Provide the (x, y) coordinate of the cell's center where the given text is located.  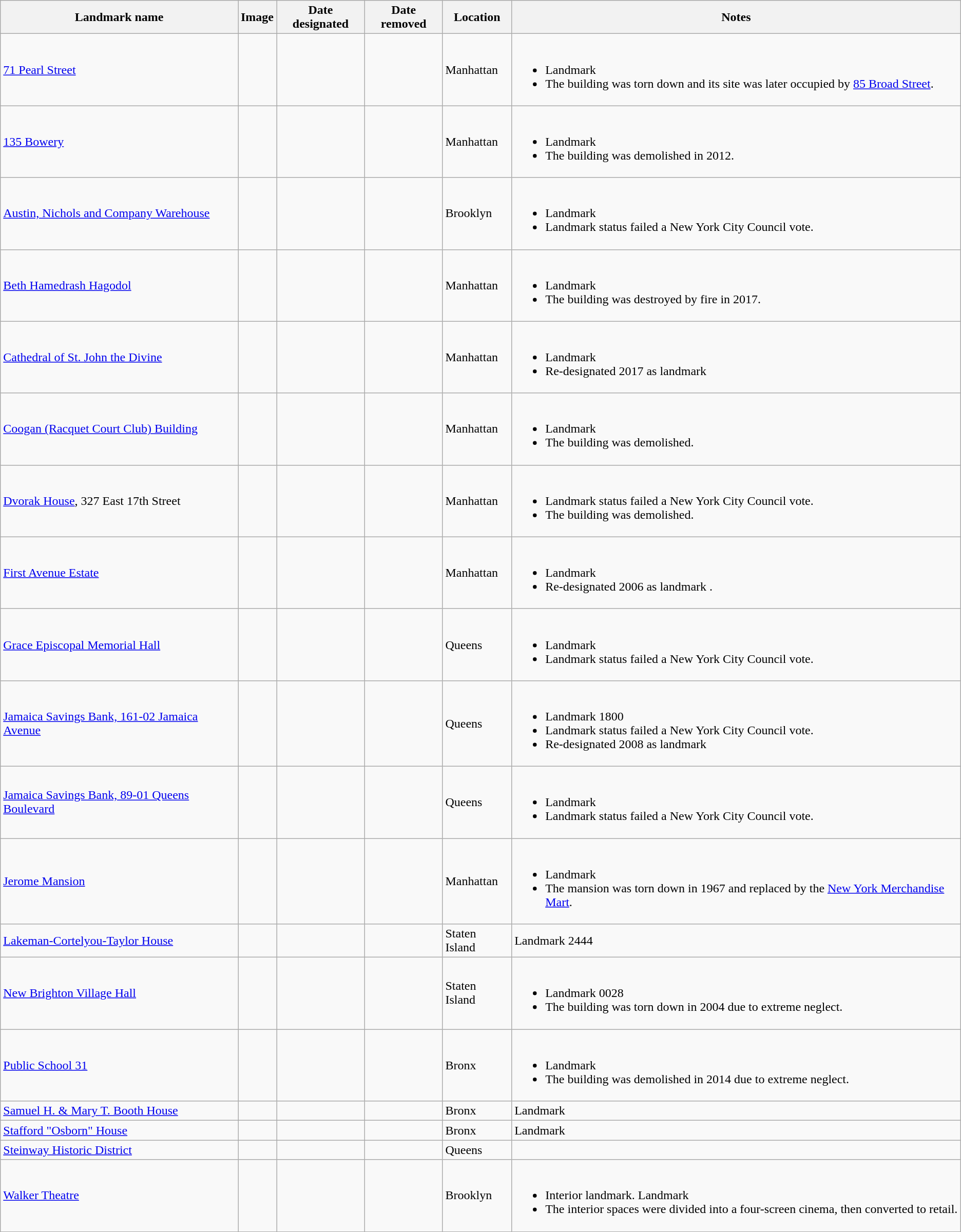
Landmark The mansion was torn down in 1967 and replaced by the New York Merchandise Mart. (736, 882)
Landmark The building was destroyed by fire in 2017. (736, 285)
Stafford "Osborn" House (119, 1130)
Dvorak House, 327 East 17th Street (119, 501)
Landmark The building was demolished in 2014 due to extreme neglect. (736, 1065)
Walker Theatre (119, 1196)
Lakeman-Cortelyou-Taylor House (119, 941)
Image (258, 17)
Landmark The building was demolished. (736, 429)
Coogan (Racquet Court Club) Building (119, 429)
First Avenue Estate (119, 573)
Jerome Mansion (119, 882)
Samuel H. & Mary T. Booth House (119, 1111)
New Brighton Village Hall (119, 993)
135 Bowery (119, 142)
Landmark name (119, 17)
Landmark The building was demolished in 2012. (736, 142)
Landmark Re-designated 2017 as landmark (736, 357)
Jamaica Savings Bank, 89-01 Queens Boulevard (119, 802)
Landmark 0028The building was torn down in 2004 due to extreme neglect. (736, 993)
Landmark Re-designated 2006 as landmark . (736, 573)
Steinway Historic District (119, 1150)
Landmark The building was torn down and its site was later occupied by 85 Broad Street. (736, 70)
Landmark 1800Landmark status failed a New York City Council vote.Re-designated 2008 as landmark (736, 723)
Beth Hamedrash Hagodol (119, 285)
Landmark status failed a New York City Council vote.The building was demolished. (736, 501)
Interior landmark. Landmark The interior spaces were divided into a four-screen cinema, then converted to retail. (736, 1196)
Grace Episcopal Memorial Hall (119, 644)
Landmark 2444 (736, 941)
Cathedral of St. John the Divine (119, 357)
Austin, Nichols and Company Warehouse (119, 213)
Date designated (321, 17)
Public School 31 (119, 1065)
Date removed (403, 17)
Notes (736, 17)
71 Pearl Street (119, 70)
Location (477, 17)
Jamaica Savings Bank, 161-02 Jamaica Avenue (119, 723)
